Return [X, Y] of the center of cell containing provided text 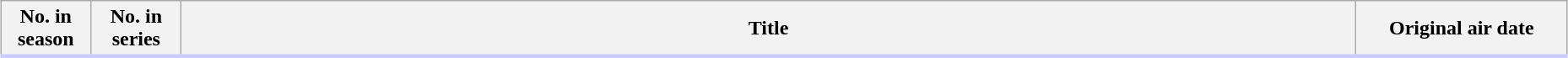
No. in season [46, 29]
No. in series [137, 29]
Original air date [1462, 29]
Title [768, 29]
